Identify which cell holds the provided text, then report its (x, y) central coordinate. 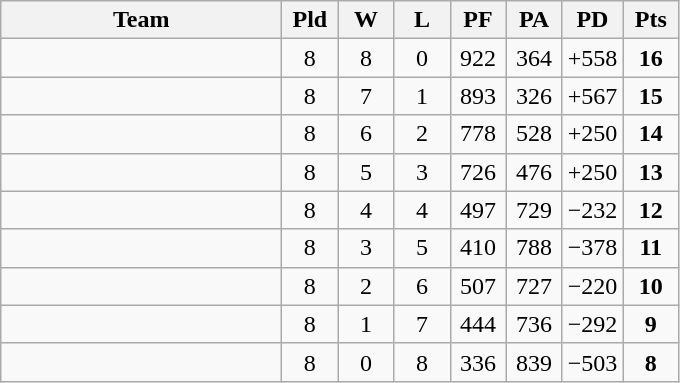
364 (534, 58)
−232 (592, 210)
788 (534, 248)
Pld (310, 20)
−503 (592, 362)
12 (651, 210)
778 (478, 134)
507 (478, 286)
326 (534, 96)
W (366, 20)
10 (651, 286)
410 (478, 248)
14 (651, 134)
13 (651, 172)
PF (478, 20)
528 (534, 134)
Team (142, 20)
Pts (651, 20)
893 (478, 96)
444 (478, 324)
+558 (592, 58)
729 (534, 210)
9 (651, 324)
+567 (592, 96)
L (422, 20)
336 (478, 362)
16 (651, 58)
497 (478, 210)
839 (534, 362)
11 (651, 248)
727 (534, 286)
PA (534, 20)
−378 (592, 248)
−220 (592, 286)
922 (478, 58)
726 (478, 172)
476 (534, 172)
15 (651, 96)
PD (592, 20)
736 (534, 324)
−292 (592, 324)
